Return (X, Y) of the center of cell containing provided text 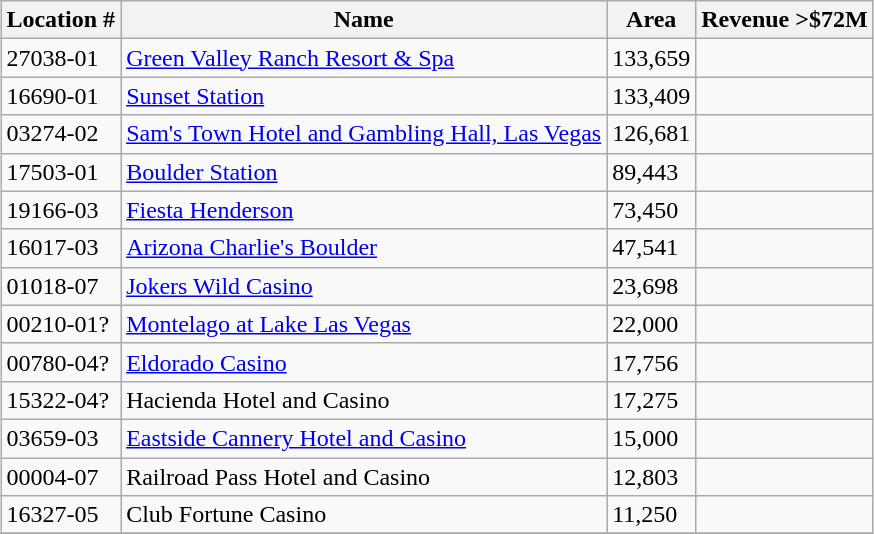
17,275 (652, 400)
11,250 (652, 515)
Eastside Cannery Hotel and Casino (364, 438)
03659-03 (61, 438)
Boulder Station (364, 172)
00004-07 (61, 477)
Club Fortune Casino (364, 515)
133,659 (652, 58)
Eldorado Casino (364, 362)
16327-05 (61, 515)
17,756 (652, 362)
Green Valley Ranch Resort & Spa (364, 58)
Area (652, 20)
47,541 (652, 248)
16690-01 (61, 96)
89,443 (652, 172)
15322-04? (61, 400)
Revenue >$72M (784, 20)
Sam's Town Hotel and Gambling Hall, Las Vegas (364, 134)
27038-01 (61, 58)
Jokers Wild Casino (364, 286)
00210-01? (61, 324)
Fiesta Henderson (364, 210)
133,409 (652, 96)
Sunset Station (364, 96)
01018-07 (61, 286)
19166-03 (61, 210)
16017-03 (61, 248)
00780-04? (61, 362)
12,803 (652, 477)
126,681 (652, 134)
73,450 (652, 210)
03274-02 (61, 134)
Arizona Charlie's Boulder (364, 248)
Montelago at Lake Las Vegas (364, 324)
15,000 (652, 438)
Hacienda Hotel and Casino (364, 400)
23,698 (652, 286)
Location # (61, 20)
Railroad Pass Hotel and Casino (364, 477)
Name (364, 20)
17503-01 (61, 172)
22,000 (652, 324)
